Identify which cell holds the provided text, then report its (X, Y) central coordinate. 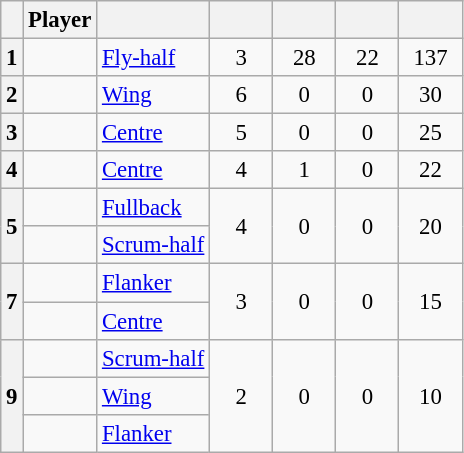
30 (430, 95)
7 (12, 302)
9 (12, 396)
20 (430, 226)
25 (430, 133)
137 (430, 58)
Fullback (154, 208)
Player (60, 20)
Fly-half (154, 58)
28 (304, 58)
10 (430, 396)
6 (242, 95)
15 (430, 302)
